From the cell containing the given text, extract its center point as (X, Y) coordinate. 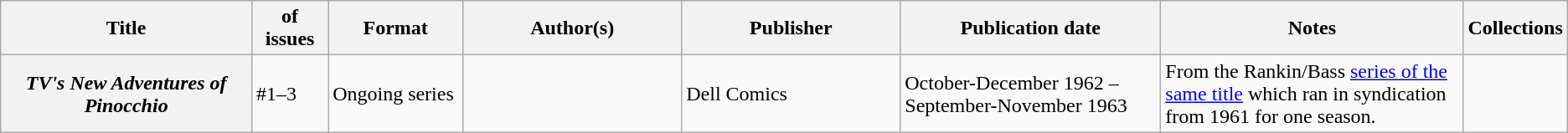
Format (395, 28)
From the Rankin/Bass series of the same title which ran in syndication from 1961 for one season. (1312, 94)
Ongoing series (395, 94)
October-December 1962 – September-November 1963 (1030, 94)
Title (126, 28)
of issues (290, 28)
#1–3 (290, 94)
TV's New Adventures of Pinocchio (126, 94)
Notes (1312, 28)
Publication date (1030, 28)
Collections (1515, 28)
Dell Comics (791, 94)
Author(s) (573, 28)
Publisher (791, 28)
